From the cell containing the given text, extract its center point as [x, y] coordinate. 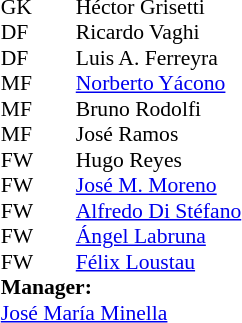
Alfredo Di Stéfano [158, 211]
José M. Moreno [158, 185]
Bruno Rodolfi [158, 109]
Manager: [121, 287]
Luis A. Ferreyra [158, 58]
Hugo Reyes [158, 160]
Ricardo Vaghi [158, 33]
Félix Loustau [158, 262]
Norberto Yácono [158, 83]
José Ramos [158, 135]
Ángel Labruna [158, 237]
